Capture the cell that displays the provided text and extract its [x, y] central coordinate. 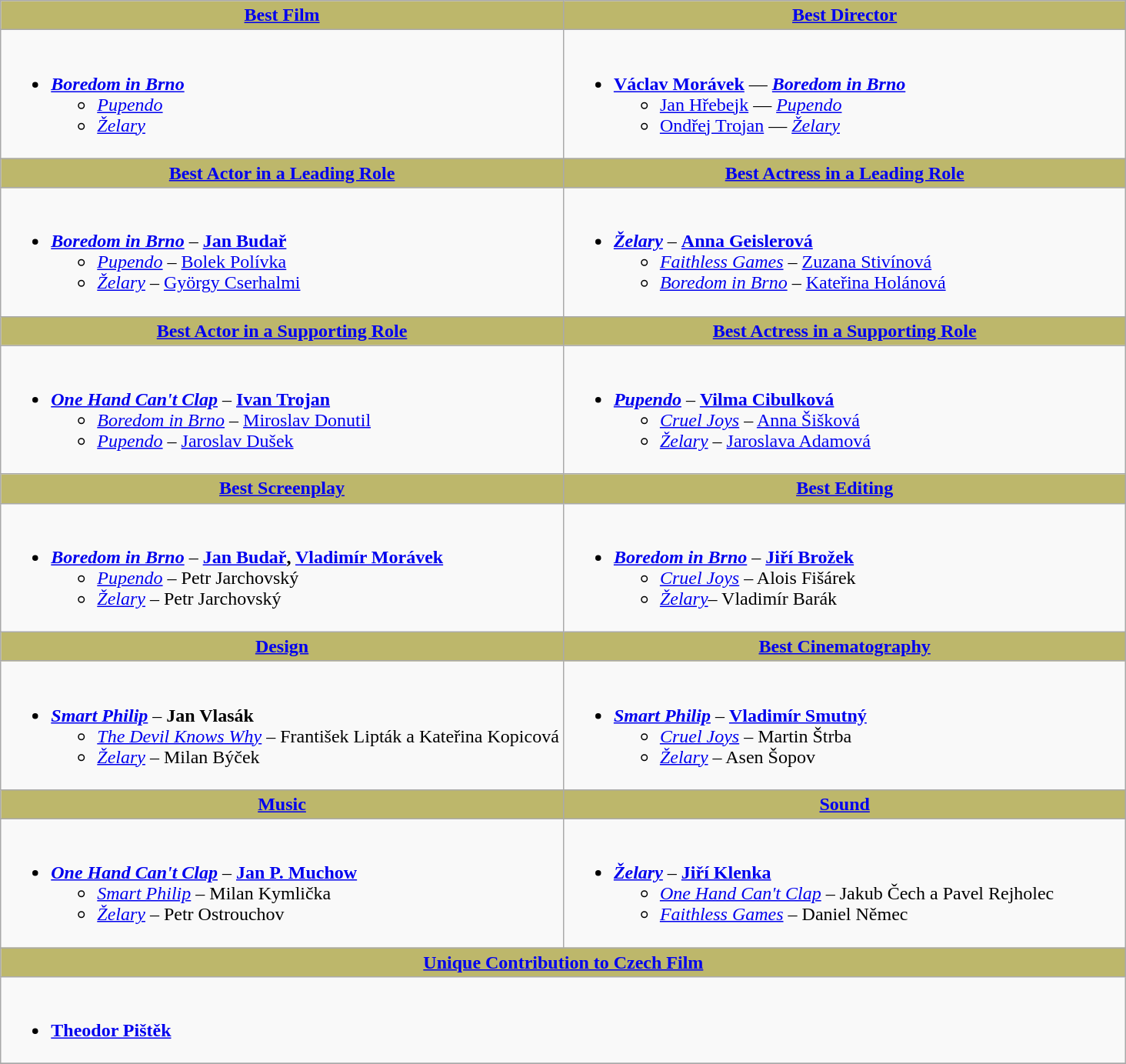
Boredom in BrnoPupendoŽelary [282, 94]
Boredom in Brno – Jan Budař, Vladimír MorávekPupendo – Petr JarchovskýŽelary – Petr Jarchovský [282, 568]
Music [282, 804]
Best Actor in a Leading Role [282, 173]
Želary – Jiří KlenkaOne Hand Can't Clap – Jakub Čech a Pavel RejholecFaithless Games – Daniel Němec [844, 883]
Best Actress in a Supporting Role [844, 331]
Boredom in Brno – Jan BudařPupendo – Bolek PolívkaŽelary – György Cserhalmi [282, 252]
Václav Morávek — Boredom in BrnoJan Hřebejk — PupendoOndřej Trojan — Želary [844, 94]
Best Editing [844, 489]
Best Actress in a Leading Role [844, 173]
Best Director [844, 15]
Boredom in Brno – Jiří BrožekCruel Joys – Alois FišárekŽelary– Vladimír Barák [844, 568]
Best Screenplay [282, 489]
One Hand Can't Clap – Ivan TrojanBoredom in Brno – Miroslav DonutilPupendo – Jaroslav Dušek [282, 409]
Smart Philip – Vladimír SmutnýCruel Joys – Martin ŠtrbaŽelary – Asen Šopov [844, 725]
Pupendo – Vilma CibulkováCruel Joys – Anna ŠiškováŽelary – Jaroslava Adamová [844, 409]
Theodor Pištěk [563, 1020]
Design [282, 646]
Best Film [282, 15]
Smart Philip – Jan VlasákThe Devil Knows Why – František Lipták a Kateřina KopicováŽelary – Milan Býček [282, 725]
Best Actor in a Supporting Role [282, 331]
Unique Contribution to Czech Film [563, 962]
Sound [844, 804]
Best Cinematography [844, 646]
One Hand Can't Clap – Jan P. MuchowSmart Philip – Milan KymličkaŽelary – Petr Ostrouchov [282, 883]
Želary – Anna GeislerováFaithless Games – Zuzana StivínováBoredom in Brno – Kateřina Holánová [844, 252]
